Extract the [x, y] coordinate from the center of the cell holding the provided text.  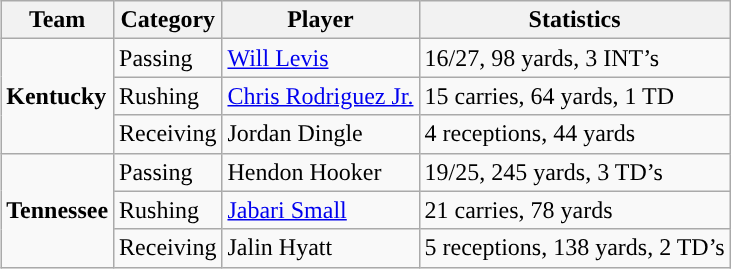
4 receptions, 44 yards [574, 134]
15 carries, 64 yards, 1 TD [574, 96]
Player [320, 20]
Chris Rodriguez Jr. [320, 96]
16/27, 98 yards, 3 INT’s [574, 58]
21 carries, 78 yards [574, 210]
Statistics [574, 20]
Will Levis [320, 58]
Kentucky [58, 96]
Jabari Small [320, 210]
Team [58, 20]
Category [168, 20]
Tennessee [58, 210]
Jordan Dingle [320, 134]
Jalin Hyatt [320, 248]
5 receptions, 138 yards, 2 TD’s [574, 248]
19/25, 245 yards, 3 TD’s [574, 172]
Hendon Hooker [320, 172]
